Capture the cell that displays the provided text and extract its [x, y] central coordinate. 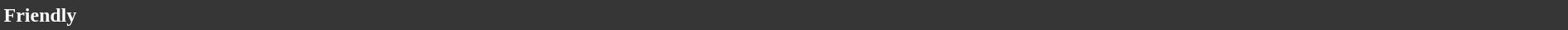
Friendly [784, 15]
